Return (x, y) of the center of cell containing provided text 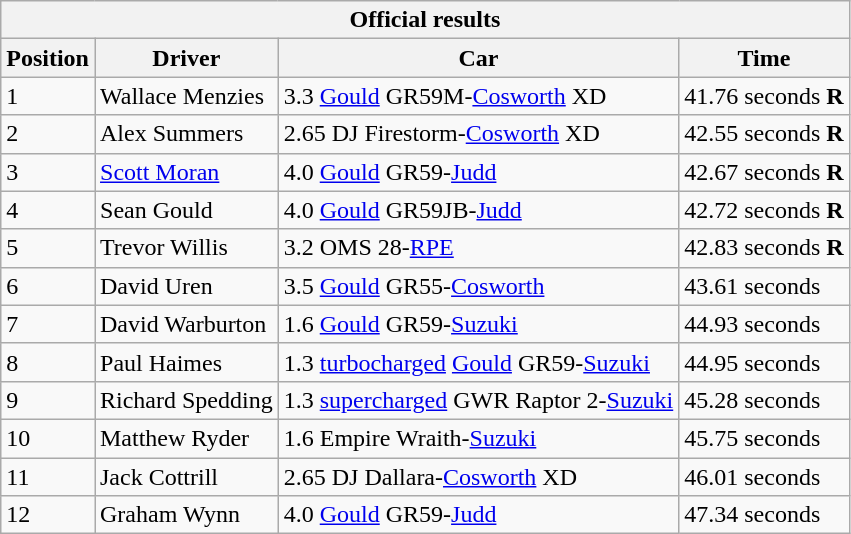
42.67 seconds R (764, 172)
1.6 Gould GR59-Suzuki (478, 324)
46.01 seconds (764, 477)
Position (48, 58)
43.61 seconds (764, 286)
David Warburton (186, 324)
4.0 Gould GR59JB-Judd (478, 210)
45.28 seconds (764, 400)
5 (48, 248)
Time (764, 58)
Scott Moran (186, 172)
Wallace Menzies (186, 96)
1.6 Empire Wraith-Suzuki (478, 438)
Jack Cottrill (186, 477)
42.72 seconds R (764, 210)
David Uren (186, 286)
1.3 supercharged GWR Raptor 2-Suzuki (478, 400)
Sean Gould (186, 210)
2.65 DJ Firestorm-Cosworth XD (478, 134)
Alex Summers (186, 134)
45.75 seconds (764, 438)
2.65 DJ Dallara-Cosworth XD (478, 477)
Richard Spedding (186, 400)
6 (48, 286)
11 (48, 477)
Paul Haimes (186, 362)
42.55 seconds R (764, 134)
Driver (186, 58)
41.76 seconds R (764, 96)
42.83 seconds R (764, 248)
3.5 Gould GR55-Cosworth (478, 286)
Matthew Ryder (186, 438)
3 (48, 172)
Graham Wynn (186, 515)
1 (48, 96)
2 (48, 134)
Car (478, 58)
Official results (425, 20)
44.93 seconds (764, 324)
10 (48, 438)
47.34 seconds (764, 515)
8 (48, 362)
Trevor Willis (186, 248)
9 (48, 400)
3.2 OMS 28-RPE (478, 248)
12 (48, 515)
7 (48, 324)
1.3 turbocharged Gould GR59-Suzuki (478, 362)
3.3 Gould GR59M-Cosworth XD (478, 96)
4 (48, 210)
44.95 seconds (764, 362)
